Detect which cell encompasses the target text, then output its [X, Y] center coordinate. 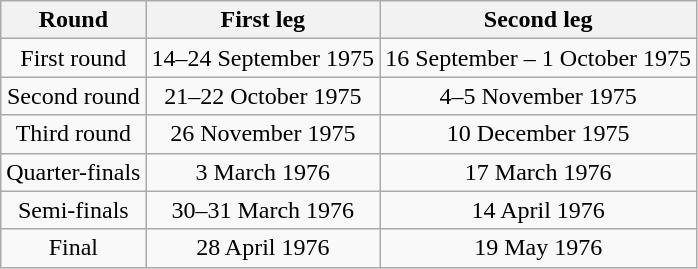
26 November 1975 [263, 134]
Semi-finals [74, 210]
Final [74, 248]
4–5 November 1975 [538, 96]
30–31 March 1976 [263, 210]
14–24 September 1975 [263, 58]
14 April 1976 [538, 210]
First round [74, 58]
28 April 1976 [263, 248]
Third round [74, 134]
17 March 1976 [538, 172]
10 December 1975 [538, 134]
Second leg [538, 20]
19 May 1976 [538, 248]
21–22 October 1975 [263, 96]
16 September – 1 October 1975 [538, 58]
Round [74, 20]
3 March 1976 [263, 172]
Quarter-finals [74, 172]
First leg [263, 20]
Second round [74, 96]
